Provide the [x, y] coordinate of the cell's center where the given text is located.  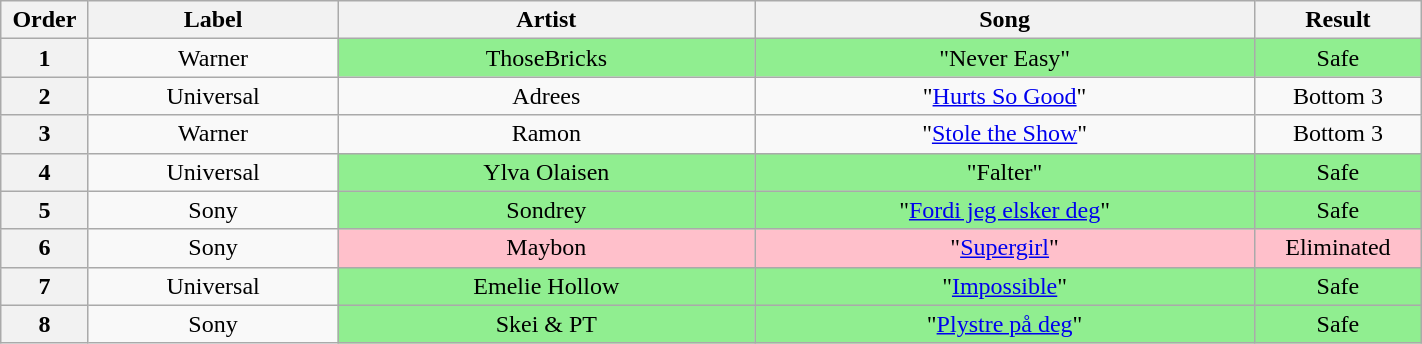
"Stole the Show" [1005, 134]
Artist [546, 20]
4 [44, 172]
2 [44, 96]
1 [44, 58]
Maybon [546, 248]
"Impossible" [1005, 286]
Ramon [546, 134]
"Falter" [1005, 172]
Ylva Olaisen [546, 172]
8 [44, 324]
5 [44, 210]
Adrees [546, 96]
Song [1005, 20]
ThoseBricks [546, 58]
Emelie Hollow [546, 286]
Order [44, 20]
"Supergirl" [1005, 248]
"Hurts So Good" [1005, 96]
"Plystre på deg" [1005, 324]
Label [213, 20]
Result [1338, 20]
7 [44, 286]
"Never Easy" [1005, 58]
"Fordi jeg elsker deg" [1005, 210]
6 [44, 248]
Skei & PT [546, 324]
Sondrey [546, 210]
Eliminated [1338, 248]
3 [44, 134]
